Pinpoint the cell where the given text exists, returning its [x, y] midpoint coordinate. 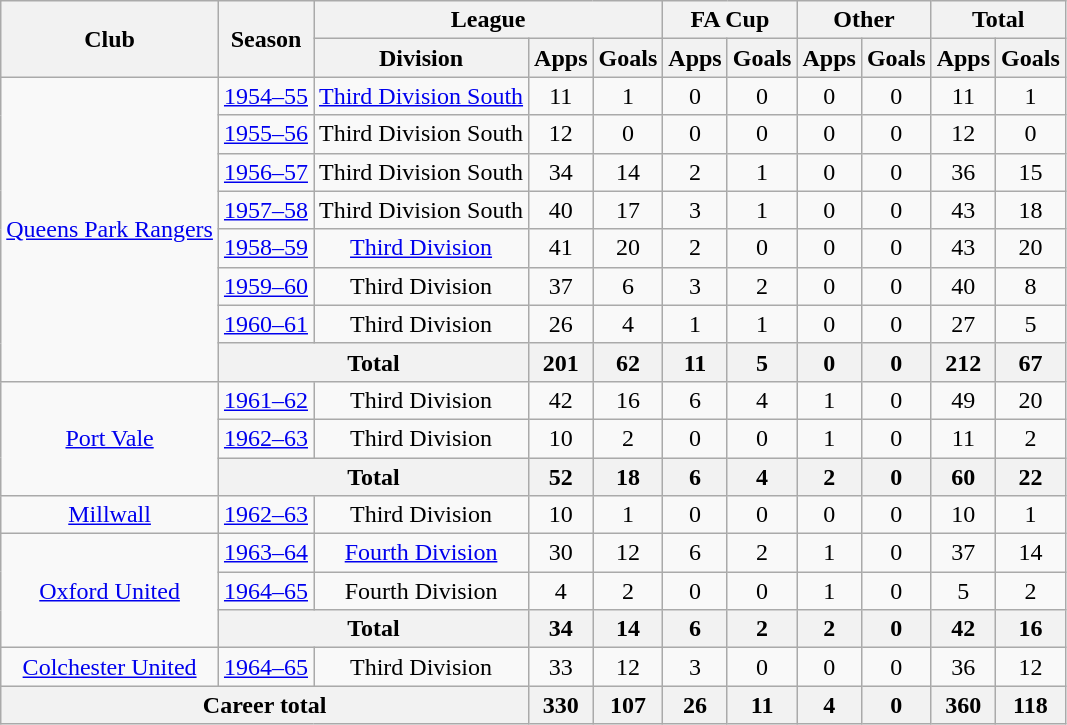
8 [1031, 286]
1954–55 [266, 96]
27 [963, 324]
15 [1031, 172]
1956–57 [266, 172]
52 [561, 477]
Season [266, 39]
118 [1031, 705]
360 [963, 705]
1959–60 [266, 286]
Career total [265, 705]
330 [561, 705]
201 [561, 362]
41 [561, 248]
107 [628, 705]
1958–59 [266, 248]
62 [628, 362]
1955–56 [266, 134]
Port Vale [110, 438]
22 [1031, 477]
League [488, 20]
33 [561, 667]
1961–62 [266, 400]
60 [963, 477]
1960–61 [266, 324]
Queens Park Rangers [110, 229]
Other [864, 20]
67 [1031, 362]
212 [963, 362]
30 [561, 553]
FA Cup [730, 20]
Club [110, 39]
Colchester United [110, 667]
1963–64 [266, 553]
Millwall [110, 515]
1957–58 [266, 210]
49 [963, 400]
Oxford United [110, 591]
Division [422, 58]
17 [628, 210]
